Detect which cell encompasses the target text, then output its [x, y] center coordinate. 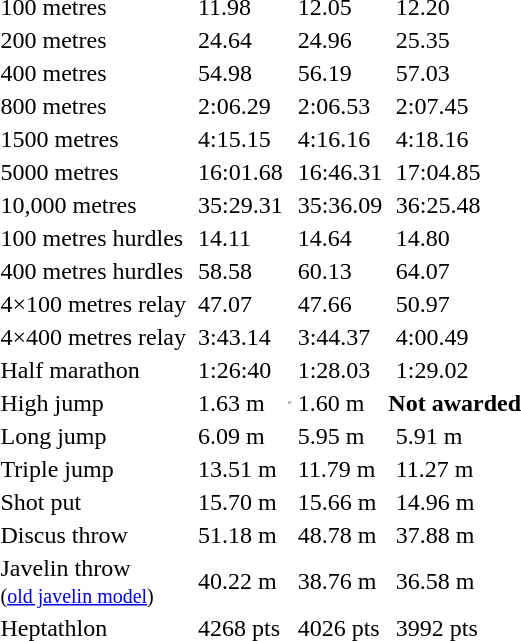
38.76 m [340, 582]
11.79 m [340, 469]
13.51 m [240, 469]
24.96 [340, 40]
60.13 [340, 271]
2:06.53 [340, 106]
14.11 [240, 238]
14.64 [340, 238]
1.60 m [340, 403]
3:44.37 [340, 337]
35:36.09 [340, 205]
58.58 [240, 271]
3:43.14 [240, 337]
51.18 m [240, 535]
40.22 m [240, 582]
54.98 [240, 73]
24.64 [240, 40]
56.19 [340, 73]
16:01.68 [240, 172]
2:06.29 [240, 106]
35:29.31 [240, 205]
48.78 m [340, 535]
5.95 m [340, 436]
1:26:40 [240, 370]
1.63 m [240, 403]
16:46.31 [340, 172]
47.07 [240, 304]
15.70 m [240, 502]
15.66 m [340, 502]
6.09 m [240, 436]
47.66 [340, 304]
1:28.03 [340, 370]
4:15.15 [240, 139]
4:16.16 [340, 139]
